Search for the cell housing the specified text and yield its [X, Y] center coordinate. 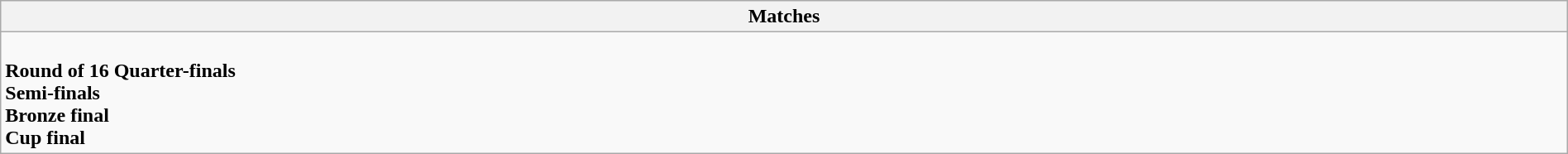
Matches [784, 17]
Round of 16 Quarter-finals Semi-finals Bronze final Cup final [784, 93]
